Identify which cell holds the provided text, then report its [x, y] central coordinate. 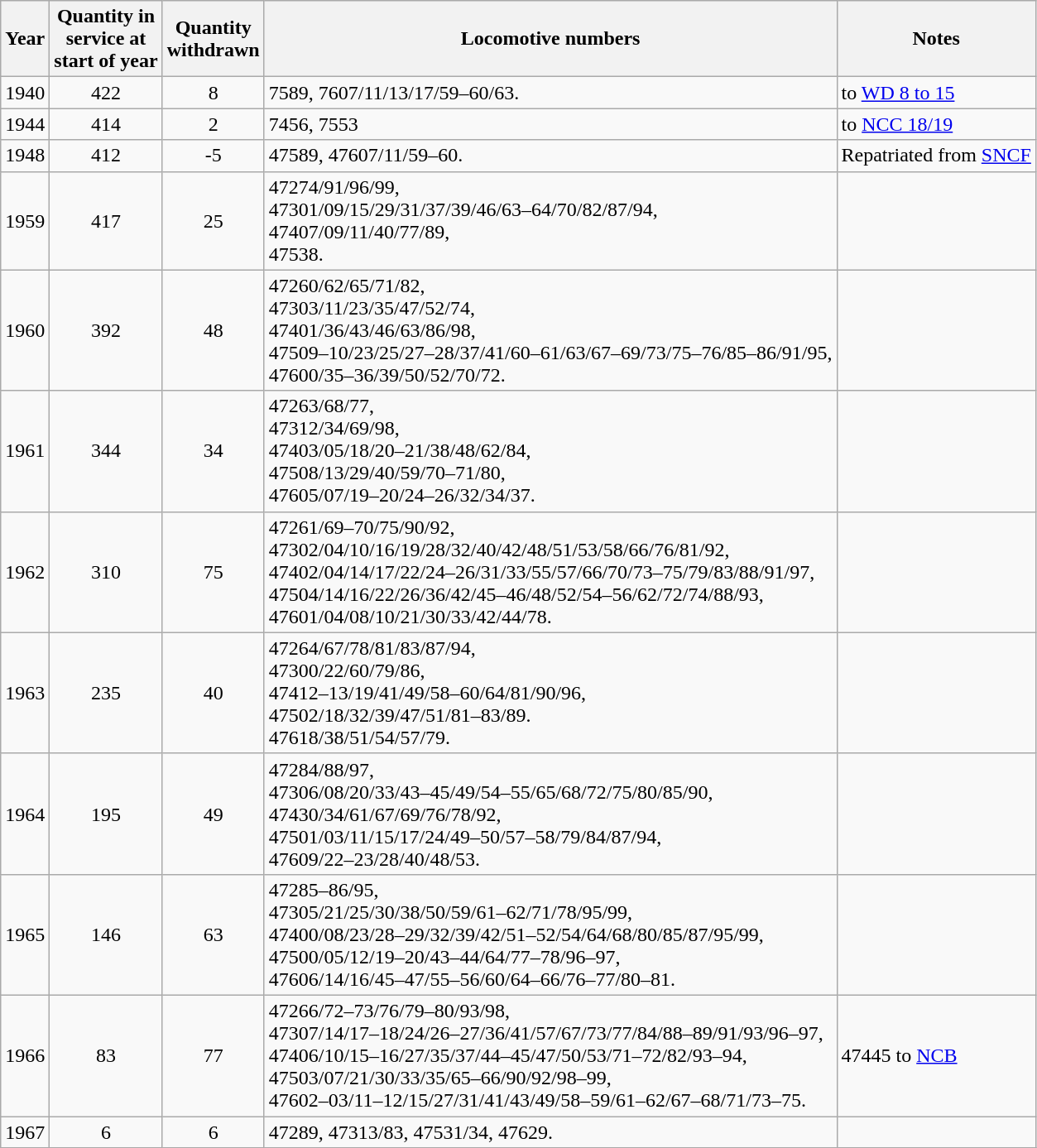
414 [106, 124]
40 [214, 693]
47274/91/96/99,47301/09/15/29/31/37/39/46/63–64/70/82/87/94,47407/09/11/40/77/89,47538. [550, 220]
63 [214, 934]
1966 [25, 1055]
48 [214, 330]
1948 [25, 156]
310 [106, 572]
1961 [25, 451]
to NCC 18/19 [936, 124]
344 [106, 451]
Repatriated from SNCF [936, 156]
to WD 8 to 15 [936, 93]
83 [106, 1055]
235 [106, 693]
8 [214, 93]
7456, 7553 [550, 124]
47289, 47313/83, 47531/34, 47629. [550, 1131]
422 [106, 93]
49 [214, 814]
1960 [25, 330]
-5 [214, 156]
Notes [936, 39]
146 [106, 934]
417 [106, 220]
25 [214, 220]
1944 [25, 124]
75 [214, 572]
Year [25, 39]
1959 [25, 220]
Locomotive numbers [550, 39]
47264/67/78/81/83/87/94,47300/22/60/79/86,47412–13/19/41/49/58–60/64/81/90/96,47502/18/32/39/47/51/81–83/89.47618/38/51/54/57/79. [550, 693]
2 [214, 124]
1940 [25, 93]
1964 [25, 814]
1965 [25, 934]
47263/68/77,47312/34/69/98,47403/05/18/20–21/38/48/62/84,47508/13/29/40/59/70–71/80,47605/07/19–20/24–26/32/34/37. [550, 451]
Quantitywithdrawn [214, 39]
34 [214, 451]
77 [214, 1055]
47445 to NCB [936, 1055]
392 [106, 330]
412 [106, 156]
1967 [25, 1131]
1963 [25, 693]
1962 [25, 572]
195 [106, 814]
47589, 47607/11/59–60. [550, 156]
7589, 7607/11/13/17/59–60/63. [550, 93]
Quantity inservice atstart of year [106, 39]
